Determine the [X, Y] coordinate at the center of the cell enclosing the given text.  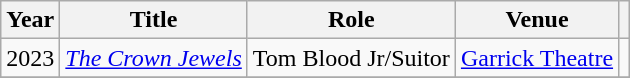
Venue [536, 20]
Role [351, 20]
Garrick Theatre [536, 58]
Title [154, 20]
2023 [30, 58]
Year [30, 20]
Tom Blood Jr/Suitor [351, 58]
The Crown Jewels [154, 58]
